Return the [x, y] coordinate for the center point of the cell that contains the specified text.  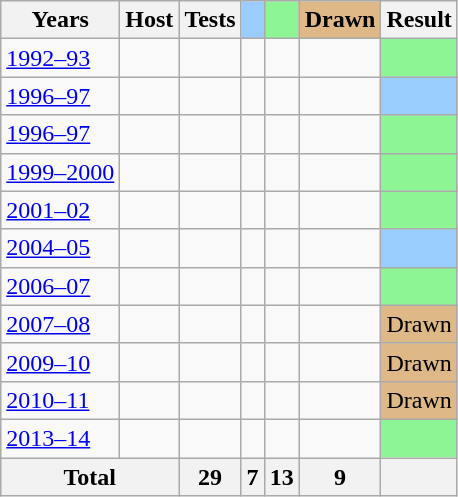
Years [60, 20]
9 [340, 477]
Tests [210, 20]
Host [150, 20]
2001–02 [60, 210]
2009–10 [60, 362]
2007–08 [60, 324]
Total [90, 477]
7 [252, 477]
29 [210, 477]
Result [419, 20]
2004–05 [60, 248]
1992–93 [60, 58]
2006–07 [60, 286]
2010–11 [60, 400]
13 [282, 477]
2013–14 [60, 438]
1999–2000 [60, 172]
